Detect which cell encompasses the target text, then output its [x, y] center coordinate. 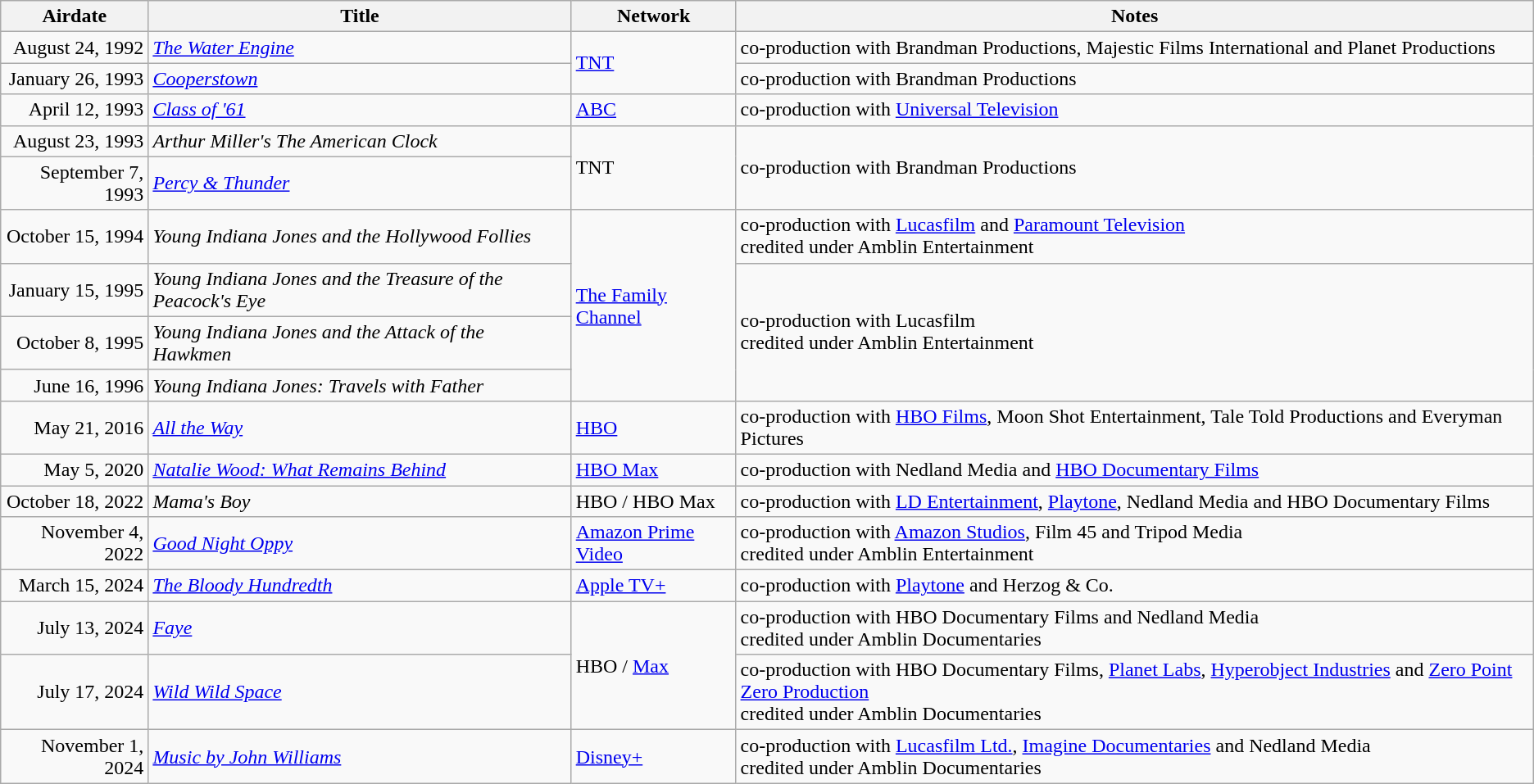
All the Way [360, 428]
October 15, 1994 [75, 236]
The Bloody Hundredth [360, 586]
HBO / Max [654, 665]
Young Indiana Jones and the Treasure of the Peacock's Eye [360, 290]
Young Indiana Jones and the Hollywood Follies [360, 236]
Faye [360, 628]
Good Night Oppy [360, 544]
June 16, 1996 [75, 385]
May 21, 2016 [75, 428]
co-production with HBO Films, Moon Shot Entertainment, Tale Told Productions and Everyman Pictures [1134, 428]
Wild Wild Space [360, 692]
Young Indiana Jones: Travels with Father [360, 385]
Class of '61 [360, 110]
Airdate [75, 16]
Natalie Wood: What Remains Behind [360, 469]
HBO Max [654, 469]
Arthur Miller's The American Clock [360, 141]
co-production with Amazon Studios, Film 45 and Tripod Mediacredited under Amblin Entertainment [1134, 544]
Network [654, 16]
October 8, 1995 [75, 342]
Apple TV+ [654, 586]
co-production with HBO Documentary Films and Nedland Mediacredited under Amblin Documentaries [1134, 628]
Mama's Boy [360, 501]
co-production with Universal Television [1134, 110]
co-production with LD Entertainment, Playtone, Nedland Media and HBO Documentary Films [1134, 501]
HBO / HBO Max [654, 501]
March 15, 2024 [75, 586]
Percy & Thunder [360, 184]
July 17, 2024 [75, 692]
co-production with Lucasfilm Ltd., Imagine Documentaries and Nedland Mediacredited under Amblin Documentaries [1134, 757]
January 15, 1995 [75, 290]
co-production with HBO Documentary Films, Planet Labs, Hyperobject Industries and Zero Point Zero Productioncredited under Amblin Documentaries [1134, 692]
The Water Engine [360, 48]
Disney+ [654, 757]
co-production with Lucasfilmcredited under Amblin Entertainment [1134, 332]
Music by John Williams [360, 757]
May 5, 2020 [75, 469]
co-production with Nedland Media and HBO Documentary Films [1134, 469]
August 23, 1993 [75, 141]
co-production with Brandman Productions, Majestic Films International and Planet Productions [1134, 48]
co-production with Playtone and Herzog & Co. [1134, 586]
Notes [1134, 16]
Cooperstown [360, 79]
November 1, 2024 [75, 757]
co-production with Lucasfilm and Paramount Televisioncredited under Amblin Entertainment [1134, 236]
August 24, 1992 [75, 48]
April 12, 1993 [75, 110]
January 26, 1993 [75, 79]
ABC [654, 110]
Title [360, 16]
October 18, 2022 [75, 501]
HBO [654, 428]
Young Indiana Jones and the Attack of the Hawkmen [360, 342]
September 7, 1993 [75, 184]
Amazon Prime Video [654, 544]
The Family Channel [654, 305]
July 13, 2024 [75, 628]
November 4, 2022 [75, 544]
